Capture the cell that displays the provided text and extract its (X, Y) central coordinate. 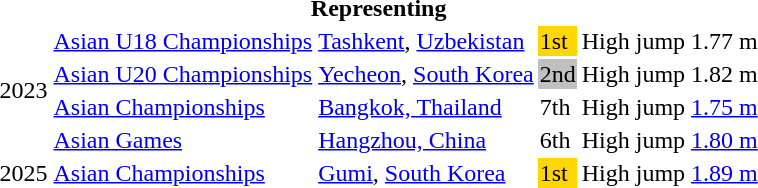
Asian U20 Championships (183, 74)
Tashkent, Uzbekistan (426, 41)
Gumi, South Korea (426, 173)
Asian U18 Championships (183, 41)
Asian Games (183, 140)
Hangzhou, China (426, 140)
6th (558, 140)
Bangkok, Thailand (426, 107)
Yecheon, South Korea (426, 74)
2nd (558, 74)
7th (558, 107)
